From the cell containing the given text, extract its center point as (X, Y) coordinate. 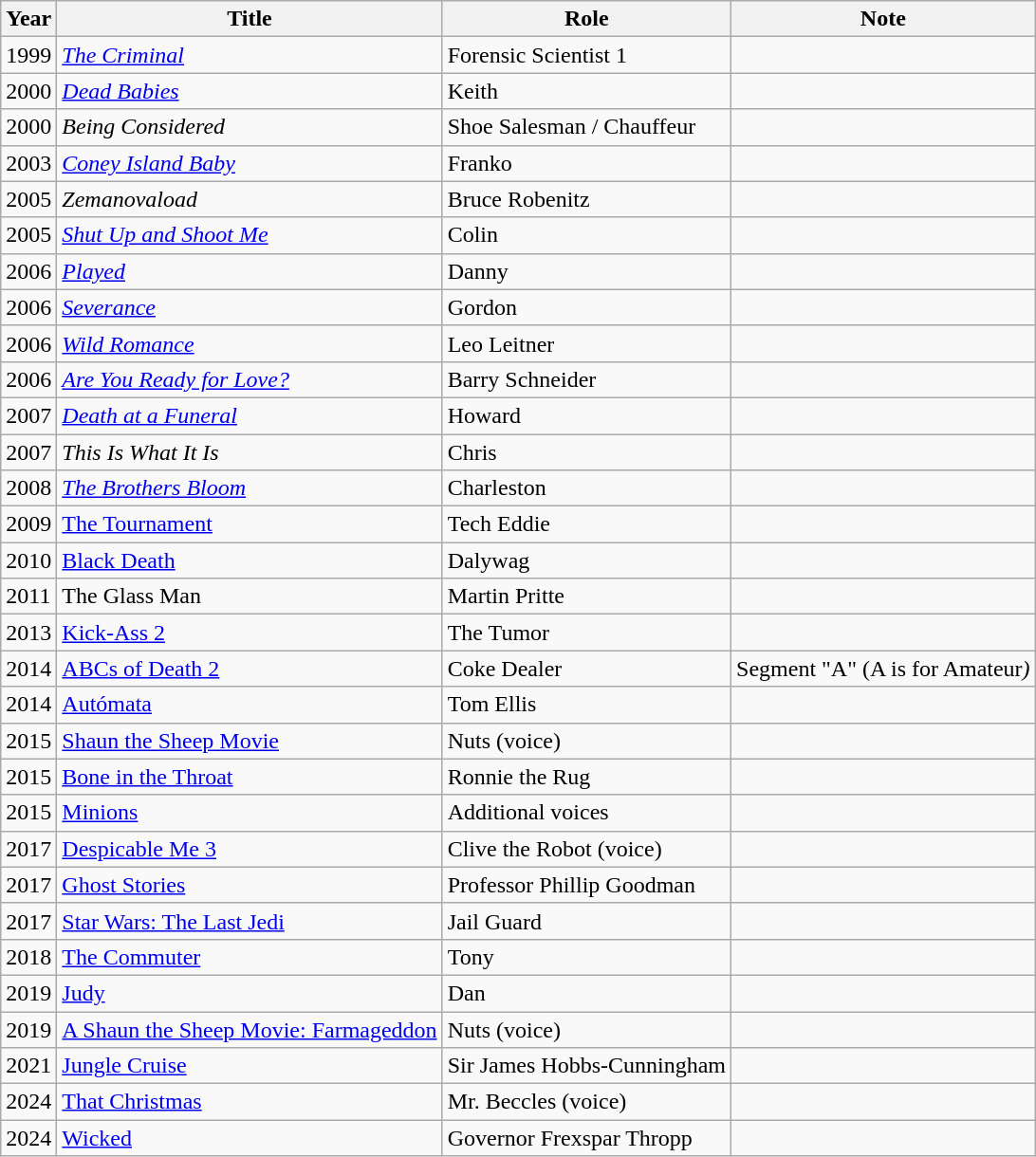
Wicked (250, 1138)
Are You Ready for Love? (250, 379)
The Tumor (586, 633)
2008 (28, 488)
Clive the Robot (voice) (586, 849)
Dan (586, 993)
Judy (250, 993)
Coke Dealer (586, 669)
Minions (250, 813)
Dalywag (586, 560)
Ronnie the Rug (586, 777)
Shoe Salesman / Chauffeur (586, 127)
Barry Schneider (586, 379)
Colin (586, 235)
Bruce Robenitz (586, 199)
2009 (28, 524)
2011 (28, 597)
Martin Pritte (586, 597)
Leo Leitner (586, 343)
Jail Guard (586, 921)
Howard (586, 415)
Bone in the Throat (250, 777)
Gordon (586, 307)
Title (250, 19)
Sir James Hobbs-Cunningham (586, 1066)
Mr. Beccles (voice) (586, 1102)
Autómata (250, 705)
Note (884, 19)
The Glass Man (250, 597)
Danny (586, 271)
Additional voices (586, 813)
2010 (28, 560)
Ghost Stories (250, 885)
Shaun the Sheep Movie (250, 741)
Dead Babies (250, 91)
Keith (586, 91)
Franko (586, 163)
Star Wars: The Last Jedi (250, 921)
This Is What It Is (250, 452)
Tony (586, 957)
Role (586, 19)
Black Death (250, 560)
Shut Up and Shoot Me (250, 235)
Kick-Ass 2 (250, 633)
Segment "A" (A is for Amateur) (884, 669)
2013 (28, 633)
The Brothers Bloom (250, 488)
Severance (250, 307)
Played (250, 271)
That Christmas (250, 1102)
Chris (586, 452)
Forensic Scientist 1 (586, 55)
2003 (28, 163)
Governor Frexspar Thropp (586, 1138)
Professor Phillip Goodman (586, 885)
A Shaun the Sheep Movie: Farmageddon (250, 1029)
Zemanovaload (250, 199)
Year (28, 19)
2018 (28, 957)
Being Considered (250, 127)
Death at a Funeral (250, 415)
Charleston (586, 488)
The Criminal (250, 55)
Tech Eddie (586, 524)
The Commuter (250, 957)
Despicable Me 3 (250, 849)
ABCs of Death 2 (250, 669)
Jungle Cruise (250, 1066)
1999 (28, 55)
Coney Island Baby (250, 163)
The Tournament (250, 524)
Wild Romance (250, 343)
2021 (28, 1066)
Tom Ellis (586, 705)
